Provide the (X, Y) coordinate of the cell's center where the given text is located.  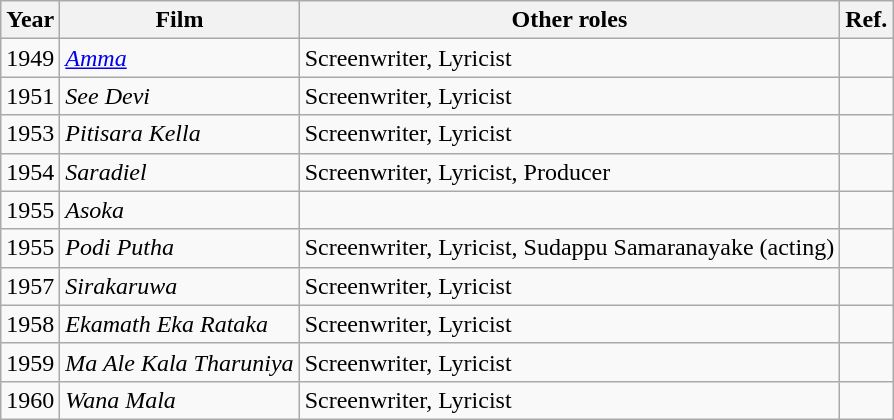
1949 (30, 58)
Ekamath Eka Rataka (180, 324)
1959 (30, 362)
Screenwriter, Lyricist, Sudappu Samaranayake (acting) (570, 248)
Pitisara Kella (180, 134)
Asoka (180, 210)
Ref. (866, 20)
1957 (30, 286)
Ma Ale Kala Tharuniya (180, 362)
1951 (30, 96)
Other roles (570, 20)
Year (30, 20)
1958 (30, 324)
1954 (30, 172)
Wana Mala (180, 400)
Film (180, 20)
1960 (30, 400)
See Devi (180, 96)
Screenwriter, Lyricist, Producer (570, 172)
Podi Putha (180, 248)
Amma (180, 58)
1953 (30, 134)
Sirakaruwa (180, 286)
Saradiel (180, 172)
